Provide the [x, y] coordinate of the cell's center where the given text is located.  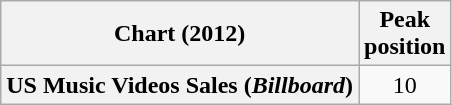
US Music Videos Sales (Billboard) [180, 85]
Chart (2012) [180, 34]
10 [405, 85]
Peakposition [405, 34]
